Extract the [X, Y] coordinate from the center of the cell holding the provided text.  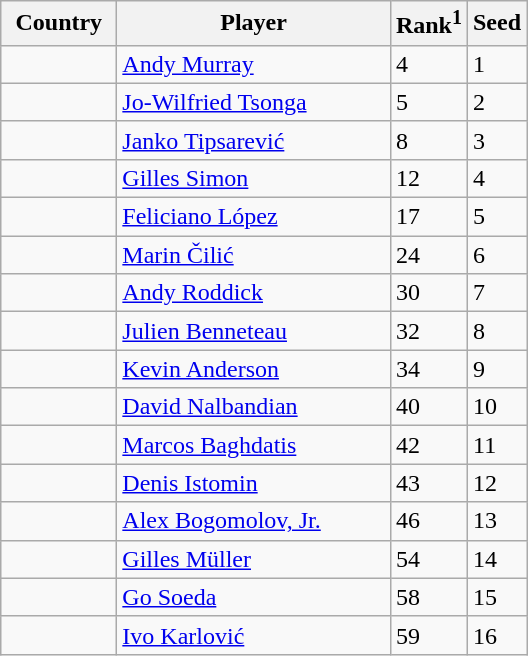
Denis Istomin [254, 483]
6 [496, 255]
Kevin Anderson [254, 369]
Julien Benneteau [254, 331]
Andy Murray [254, 64]
58 [428, 597]
17 [428, 217]
David Nalbandian [254, 407]
40 [428, 407]
Gilles Müller [254, 559]
14 [496, 559]
Seed [496, 24]
Go Soeda [254, 597]
9 [496, 369]
Country [59, 24]
Andy Roddick [254, 293]
Marcos Baghdatis [254, 445]
15 [496, 597]
30 [428, 293]
Feliciano López [254, 217]
2 [496, 102]
16 [496, 635]
34 [428, 369]
Rank1 [428, 24]
Jo-Wilfried Tsonga [254, 102]
3 [496, 140]
46 [428, 521]
54 [428, 559]
Ivo Karlović [254, 635]
Janko Tipsarević [254, 140]
10 [496, 407]
11 [496, 445]
43 [428, 483]
13 [496, 521]
Player [254, 24]
1 [496, 64]
32 [428, 331]
Marin Čilić [254, 255]
7 [496, 293]
59 [428, 635]
Gilles Simon [254, 178]
42 [428, 445]
Alex Bogomolov, Jr. [254, 521]
24 [428, 255]
